From the cell containing the given text, extract its center point as [X, Y] coordinate. 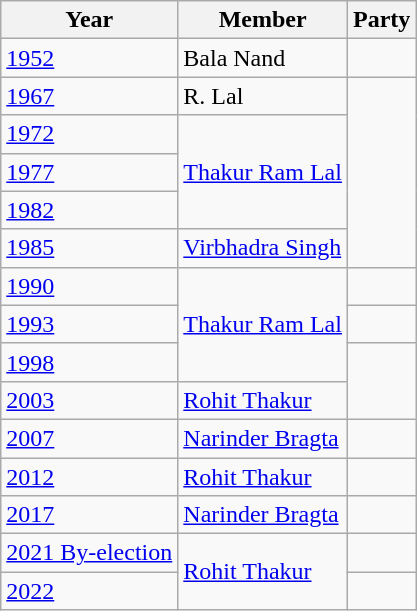
2003 [90, 400]
1993 [90, 324]
2012 [90, 477]
1985 [90, 248]
1998 [90, 362]
1990 [90, 286]
Virbhadra Singh [263, 248]
2017 [90, 515]
Party [381, 20]
1982 [90, 210]
2007 [90, 438]
Bala Nand [263, 58]
1972 [90, 134]
1967 [90, 96]
Year [90, 20]
2022 [90, 591]
2021 By-election [90, 553]
Member [263, 20]
R. Lal [263, 96]
1977 [90, 172]
1952 [90, 58]
